Find where the given text appears and provide that cell's center as [x, y] coordinate. 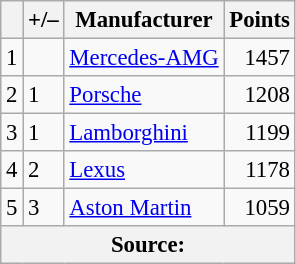
Lexus [144, 170]
1208 [260, 95]
Manufacturer [144, 20]
Lamborghini [144, 133]
Porsche [144, 95]
1199 [260, 133]
1457 [260, 58]
4 [12, 170]
Points [260, 20]
Source: [148, 245]
Mercedes-AMG [144, 58]
1059 [260, 208]
Aston Martin [144, 208]
5 [12, 208]
1178 [260, 170]
+/– [44, 20]
